Capture the cell that displays the provided text and extract its (x, y) central coordinate. 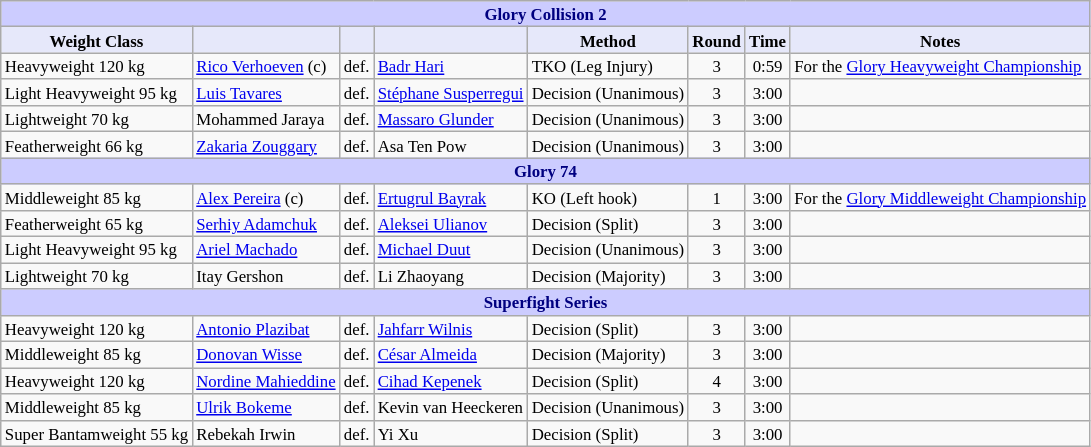
Superfight Series (546, 302)
Featherweight 66 kg (96, 145)
Notes (940, 40)
4 (716, 381)
Michael Duut (451, 250)
Donovan Wisse (266, 355)
Aleksei Ulianov (451, 224)
Serhiy Adamchuk (266, 224)
César Almeida (451, 355)
Cihad Kepenek (451, 381)
Alex Pereira (c) (266, 197)
Ariel Machado (266, 250)
Rico Verhoeven (c) (266, 66)
KO (Left hook) (608, 197)
Round (716, 40)
1 (716, 197)
Method (608, 40)
Badr Hari (451, 66)
Mohammed Jaraya (266, 119)
For the Glory Heavyweight Championship (940, 66)
Nordine Mahieddine (266, 381)
Glory 74 (546, 171)
Ertugrul Bayrak (451, 197)
Asa Ten Pow (451, 145)
For the Glory Middleweight Championship (940, 197)
Zakaria Zouggary (266, 145)
0:59 (768, 66)
TKO (Leg Injury) (608, 66)
Rebekah Irwin (266, 433)
Weight Class (96, 40)
Featherweight 65 kg (96, 224)
Massaro Glunder (451, 119)
Li Zhaoyang (451, 276)
Super Bantamweight 55 kg (96, 433)
Jahfarr Wilnis (451, 328)
Time (768, 40)
Glory Collision 2 (546, 14)
Luis Tavares (266, 93)
Itay Gershon (266, 276)
Yi Xu (451, 433)
Stéphane Susperregui (451, 93)
Ulrik Bokeme (266, 407)
Antonio Plazibat (266, 328)
Kevin van Heeckeren (451, 407)
